Pinpoint the cell where the given text exists, returning its [X, Y] midpoint coordinate. 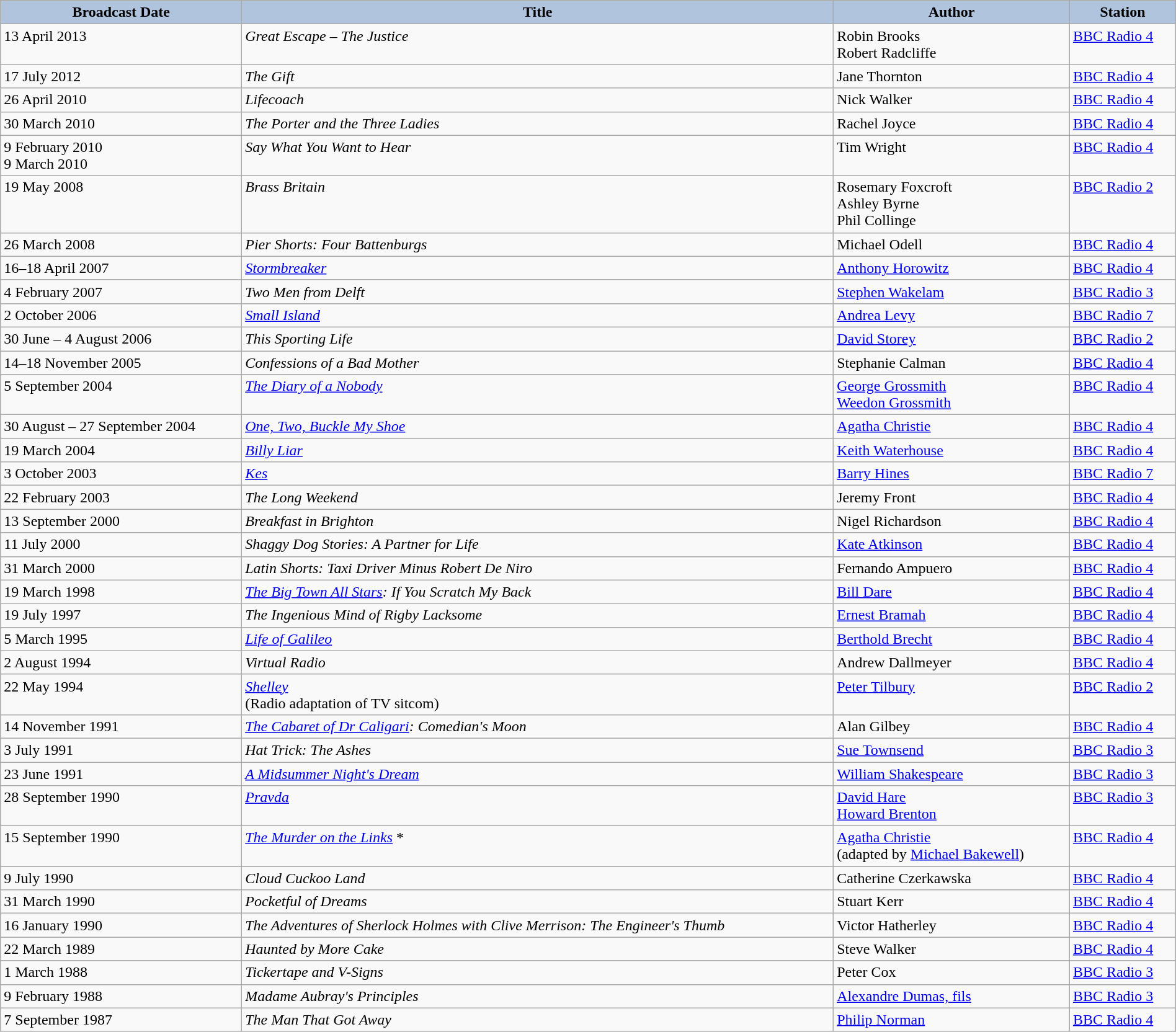
One, Two, Buckle My Shoe [538, 427]
Life of Galileo [538, 639]
Keith Waterhouse [951, 450]
Bill Dare [951, 592]
15 September 1990 [122, 846]
The Diary of a Nobody [538, 394]
23 June 1991 [122, 773]
Confessions of a Bad Mother [538, 363]
Kes [538, 474]
Rosemary FoxcroftAshley ByrnePhil Collinge [951, 204]
Pier Shorts: Four Battenburgs [538, 244]
Breakfast in Brighton [538, 521]
Shelley(Radio adaptation of TV sitcom) [538, 695]
14 November 1991 [122, 726]
Kate Atkinson [951, 545]
The Gift [538, 76]
22 February 2003 [122, 497]
2 August 1994 [122, 662]
Stephen Wakelam [951, 291]
7 September 1987 [122, 1020]
The Long Weekend [538, 497]
William Shakespeare [951, 773]
Sue Townsend [951, 750]
Author [951, 12]
Michael Odell [951, 244]
Robin BrooksRobert Radcliffe [951, 45]
Station [1123, 12]
Stephanie Calman [951, 363]
Rachel Joyce [951, 123]
19 July 1997 [122, 615]
13 September 2000 [122, 521]
Nigel Richardson [951, 521]
9 July 1990 [122, 878]
5 September 2004 [122, 394]
Stormbreaker [538, 268]
Andrew Dallmeyer [951, 662]
Virtual Radio [538, 662]
9 February 20109 March 2010 [122, 155]
Shaggy Dog Stories: A Partner for Life [538, 545]
Madame Aubray's Principles [538, 996]
This Sporting Life [538, 339]
Latin Shorts: Taxi Driver Minus Robert De Niro [538, 568]
Broadcast Date [122, 12]
Jane Thornton [951, 76]
22 March 1989 [122, 949]
16 January 1990 [122, 925]
Steve Walker [951, 949]
19 March 1998 [122, 592]
Barry Hines [951, 474]
14–18 November 2005 [122, 363]
Andrea Levy [951, 315]
9 February 1988 [122, 996]
1 March 1988 [122, 972]
Tim Wright [951, 155]
22 May 1994 [122, 695]
Ernest Bramah [951, 615]
16–18 April 2007 [122, 268]
Pocketful of Dreams [538, 902]
30 June – 4 August 2006 [122, 339]
Title [538, 12]
Peter Cox [951, 972]
George GrossmithWeedon Grossmith [951, 394]
31 March 1990 [122, 902]
Say What You Want to Hear [538, 155]
A Midsummer Night's Dream [538, 773]
The Man That Got Away [538, 1020]
13 April 2013 [122, 45]
Small Island [538, 315]
28 September 1990 [122, 806]
5 March 1995 [122, 639]
Alan Gilbey [951, 726]
Hat Trick: The Ashes [538, 750]
Philip Norman [951, 1020]
The Adventures of Sherlock Holmes with Clive Merrison: The Engineer's Thumb [538, 925]
Alexandre Dumas, fils [951, 996]
Billy Liar [538, 450]
Nick Walker [951, 100]
Fernando Ampuero [951, 568]
The Cabaret of Dr Caligari: Comedian's Moon [538, 726]
Peter Tilbury [951, 695]
Stuart Kerr [951, 902]
11 July 2000 [122, 545]
Victor Hatherley [951, 925]
3 July 1991 [122, 750]
David Storey [951, 339]
Jeremy Front [951, 497]
Catherine Czerkawska [951, 878]
31 March 2000 [122, 568]
The Big Town All Stars: If You Scratch My Back [538, 592]
Brass Britain [538, 204]
30 March 2010 [122, 123]
Agatha Christie [951, 427]
The Ingenious Mind of Rigby Lacksome [538, 615]
The Porter and the Three Ladies [538, 123]
Pravda [538, 806]
The Murder on the Links * [538, 846]
19 March 2004 [122, 450]
19 May 2008 [122, 204]
26 March 2008 [122, 244]
2 October 2006 [122, 315]
Anthony Horowitz [951, 268]
Tickertape and V-Signs [538, 972]
David HareHoward Brenton [951, 806]
Two Men from Delft [538, 291]
17 July 2012 [122, 76]
Haunted by More Cake [538, 949]
Agatha Christie(adapted by Michael Bakewell) [951, 846]
26 April 2010 [122, 100]
Lifecoach [538, 100]
Cloud Cuckoo Land [538, 878]
3 October 2003 [122, 474]
4 February 2007 [122, 291]
Great Escape – The Justice [538, 45]
30 August – 27 September 2004 [122, 427]
Berthold Brecht [951, 639]
